Locate the cell with the specified text and output its (x, y) center coordinate. 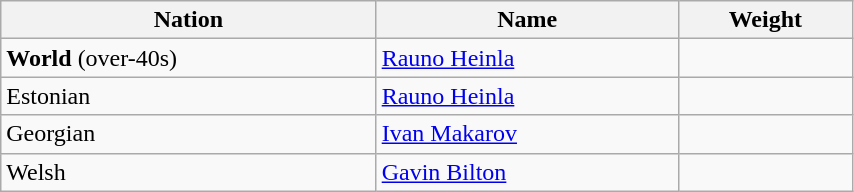
Georgian (188, 134)
Nation (188, 20)
Name (527, 20)
Weight (765, 20)
Ivan Makarov (527, 134)
Estonian (188, 96)
Gavin Bilton (527, 172)
Welsh (188, 172)
World (over-40s) (188, 58)
